For the text-containing cell, return its midpoint in [X, Y] coordinate format. 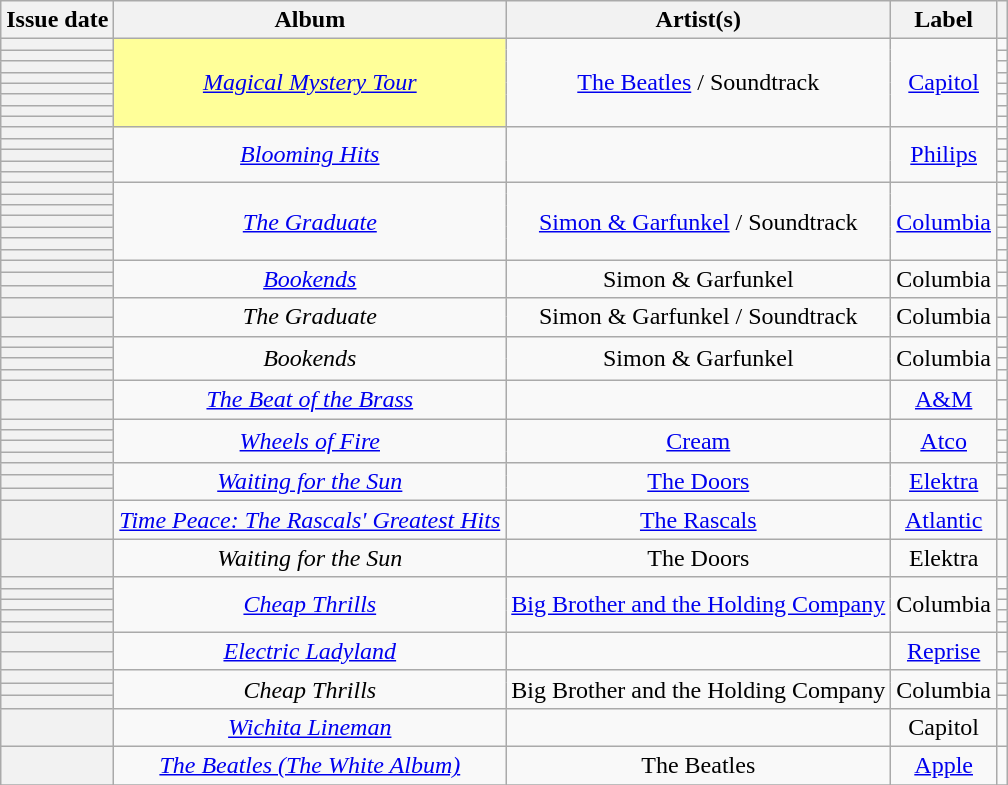
Wichita Lineman [310, 727]
The Beatles [698, 765]
Time Peace: The Rascals' Greatest Hits [310, 520]
Magical Mystery Tour [310, 83]
Blooming Hits [310, 154]
The Beatles (The White Album) [310, 765]
Atlantic [944, 520]
The Rascals [698, 520]
The Beatles / Soundtrack [698, 83]
A&M [944, 399]
Label [944, 20]
Album [310, 20]
Wheels of Fire [310, 440]
Cream [698, 440]
Artist(s) [698, 20]
Issue date [58, 20]
Atco [944, 440]
Electric Ladyland [310, 651]
Reprise [944, 651]
Philips [944, 154]
The Beat of the Brass [310, 399]
Apple [944, 765]
